For the text-containing cell, return its midpoint in [X, Y] coordinate format. 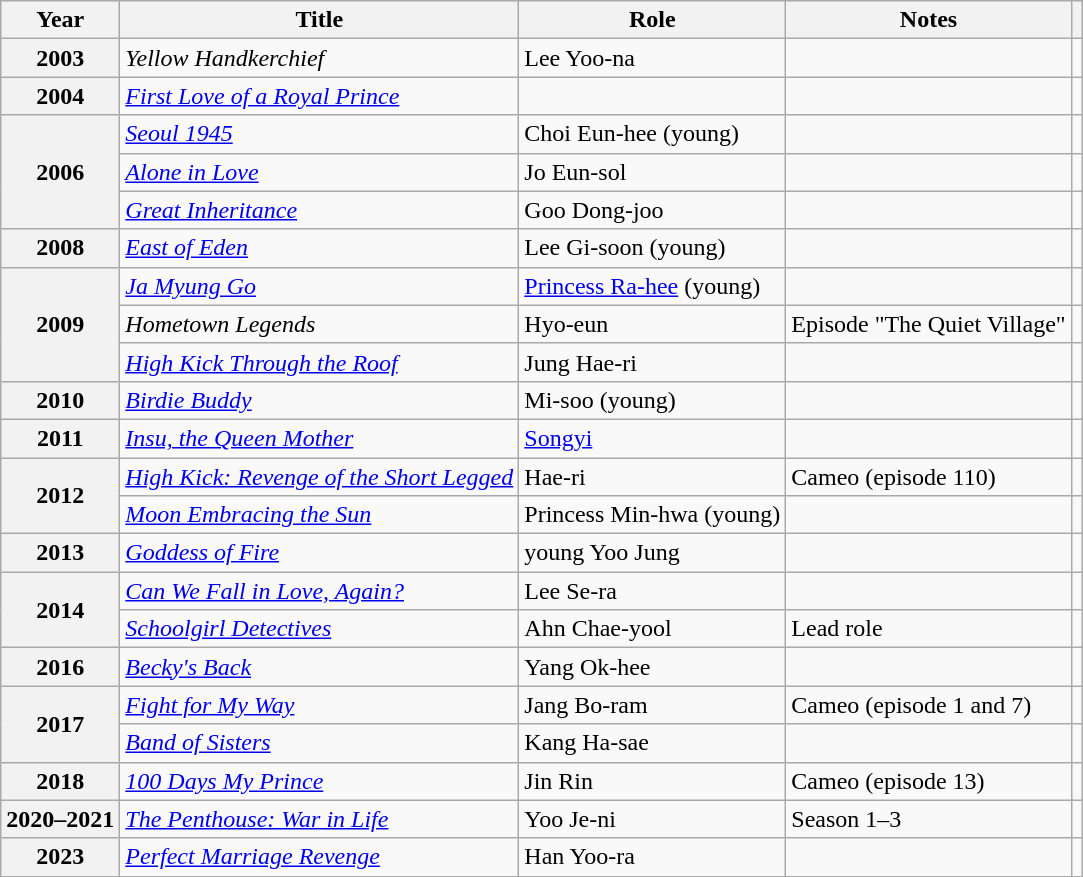
100 Days My Prince [320, 781]
Hometown Legends [320, 324]
East of Eden [320, 248]
Jang Bo-ram [652, 705]
2017 [60, 724]
2018 [60, 781]
Role [652, 20]
2014 [60, 610]
Cameo (episode 1 and 7) [928, 705]
Mi-soo (young) [652, 400]
Kang Ha-sae [652, 743]
Choi Eun-hee (young) [652, 134]
Insu, the Queen Mother [320, 438]
2023 [60, 857]
First Love of a Royal Prince [320, 96]
Seoul 1945 [320, 134]
Episode "The Quiet Village" [928, 324]
Title [320, 20]
Fight for My Way [320, 705]
Yellow Handkerchief [320, 58]
Ja Myung Go [320, 286]
2009 [60, 324]
Cameo (episode 13) [928, 781]
2004 [60, 96]
2016 [60, 667]
Season 1–3 [928, 819]
Hyo-eun [652, 324]
Jung Hae-ri [652, 362]
Goddess of Fire [320, 553]
Alone in Love [320, 172]
2012 [60, 496]
Yang Ok-hee [652, 667]
Lee Se-ra [652, 591]
Can We Fall in Love, Again? [320, 591]
High Kick: Revenge of the Short Legged [320, 477]
Songyi [652, 438]
Jo Eun-sol [652, 172]
Great Inheritance [320, 210]
Hae-ri [652, 477]
Lee Yoo-na [652, 58]
Birdie Buddy [320, 400]
The Penthouse: War in Life [320, 819]
Becky's Back [320, 667]
Jin Rin [652, 781]
2011 [60, 438]
High Kick Through the Roof [320, 362]
Princess Ra-hee (young) [652, 286]
2006 [60, 172]
Notes [928, 20]
Cameo (episode 110) [928, 477]
2010 [60, 400]
2013 [60, 553]
Schoolgirl Detectives [320, 629]
Lee Gi-soon (young) [652, 248]
young Yoo Jung [652, 553]
Band of Sisters [320, 743]
2008 [60, 248]
Han Yoo-ra [652, 857]
2020–2021 [60, 819]
Goo Dong-joo [652, 210]
Yoo Je-ni [652, 819]
2003 [60, 58]
Ahn Chae-yool [652, 629]
Lead role [928, 629]
Moon Embracing the Sun [320, 515]
Princess Min-hwa (young) [652, 515]
Year [60, 20]
Perfect Marriage Revenge [320, 857]
